Return the (x, y) coordinate for the center point of the cell that contains the specified text.  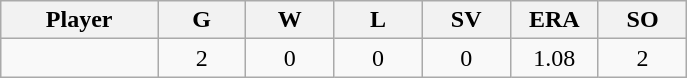
Player (80, 20)
W (290, 20)
ERA (554, 20)
SO (642, 20)
G (202, 20)
1.08 (554, 58)
SV (466, 20)
L (378, 20)
